Provide the [x, y] coordinate of the cell's center where the given text is located.  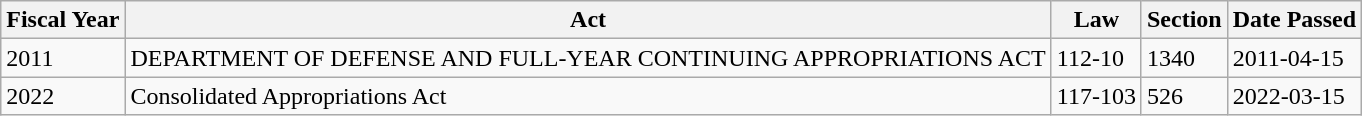
Consolidated Appropriations Act [588, 96]
2022-03-15 [1294, 96]
1340 [1184, 58]
2011-04-15 [1294, 58]
112-10 [1096, 58]
Section [1184, 20]
526 [1184, 96]
Date Passed [1294, 20]
Law [1096, 20]
117-103 [1096, 96]
2022 [63, 96]
Fiscal Year [63, 20]
2011 [63, 58]
DEPARTMENT OF DEFENSE AND FULL-YEAR CONTINUING APPROPRIATIONS ACT [588, 58]
Act [588, 20]
